Provide the (x, y) coordinate of the cell's center where the given text is located.  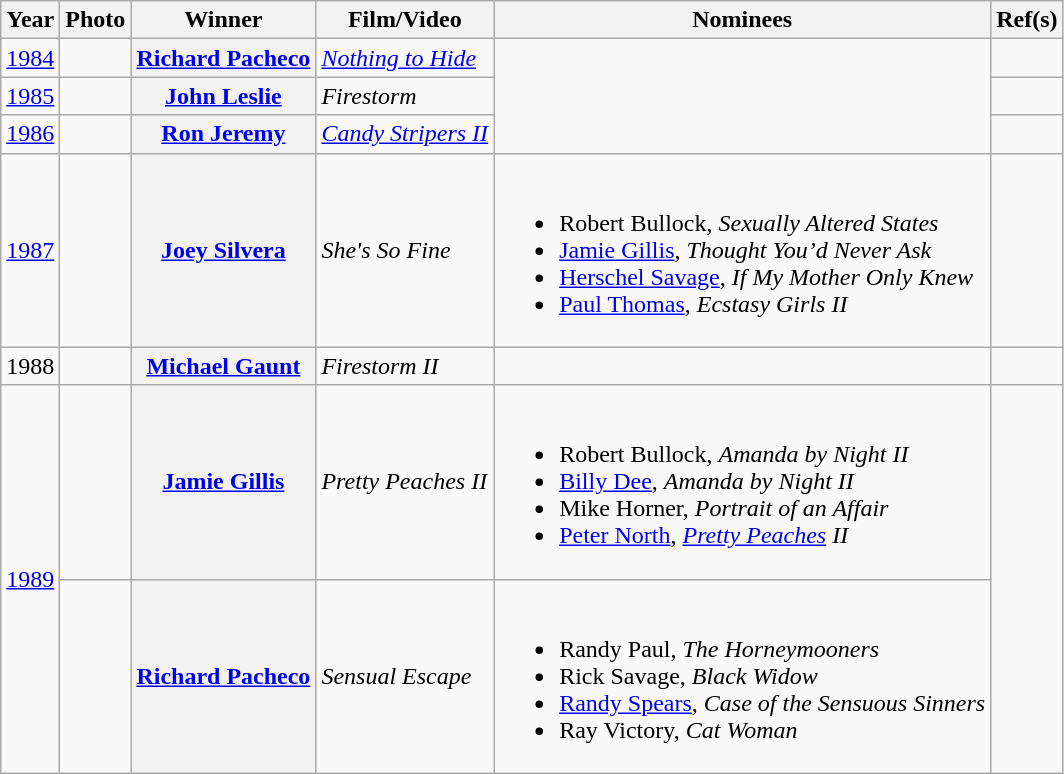
Pretty Peaches II (405, 482)
Robert Bullock, Sexually Altered StatesJamie Gillis, Thought You’d Never AskHerschel Savage, If My Mother Only KnewPaul Thomas, Ecstasy Girls II (742, 250)
Sensual Escape (405, 676)
1985 (30, 96)
Candy Stripers II (405, 134)
Joey Silvera (224, 250)
She's So Fine (405, 250)
Year (30, 20)
Photo (96, 20)
Nominees (742, 20)
Randy Paul, The HorneymoonersRick Savage, Black WidowRandy Spears, Case of the Sensuous SinnersRay Victory, Cat Woman (742, 676)
1988 (30, 366)
1989 (30, 579)
John Leslie (224, 96)
Michael Gaunt (224, 366)
1986 (30, 134)
Ref(s) (1027, 20)
1987 (30, 250)
Firestorm (405, 96)
1984 (30, 58)
Firestorm II (405, 366)
Winner (224, 20)
Robert Bullock, Amanda by Night IIBilly Dee, Amanda by Night IIMike Horner, Portrait of an AffairPeter North, Pretty Peaches II (742, 482)
Ron Jeremy (224, 134)
Jamie Gillis (224, 482)
Nothing to Hide (405, 58)
Film/Video (405, 20)
